For the text-containing cell, return its midpoint in [X, Y] coordinate format. 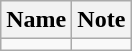
Note [102, 20]
Name [36, 20]
